From the cell containing the given text, extract its center point as (X, Y) coordinate. 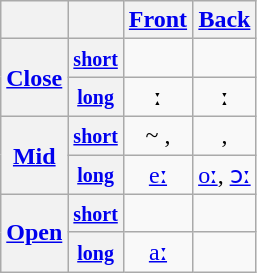
Back (225, 20)
Mid (34, 155)
Front (158, 20)
Close (34, 78)
aː (158, 252)
oː, ɔː (225, 174)
, (225, 135)
eː (158, 174)
Open (34, 233)
~ , (158, 135)
